Identify which cell holds the provided text, then report its [x, y] central coordinate. 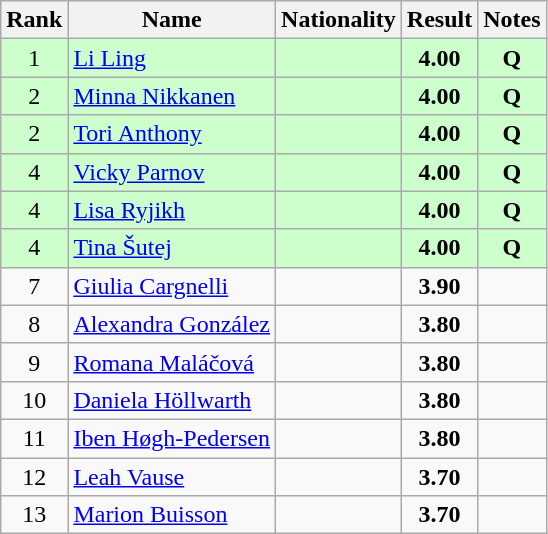
Tori Anthony [172, 134]
3.90 [439, 286]
8 [34, 324]
Rank [34, 20]
Nationality [339, 20]
13 [34, 515]
Name [172, 20]
Result [439, 20]
Daniela Höllwarth [172, 400]
Marion Buisson [172, 515]
10 [34, 400]
Lisa Ryjikh [172, 210]
Notes [512, 20]
12 [34, 477]
Giulia Cargnelli [172, 286]
1 [34, 58]
11 [34, 438]
Minna Nikkanen [172, 96]
Alexandra González [172, 324]
Li Ling [172, 58]
Romana Maláčová [172, 362]
Vicky Parnov [172, 172]
Iben Høgh-Pedersen [172, 438]
9 [34, 362]
Leah Vause [172, 477]
7 [34, 286]
Tina Šutej [172, 248]
